Output the [x, y] coordinate of the center of the cell containing the given text.  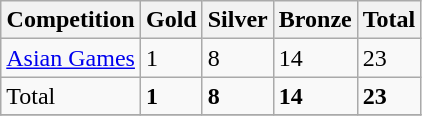
Bronze [315, 20]
Asian Games [71, 58]
Competition [71, 20]
Gold [171, 20]
Silver [238, 20]
